From the cell containing the given text, extract its center point as (X, Y) coordinate. 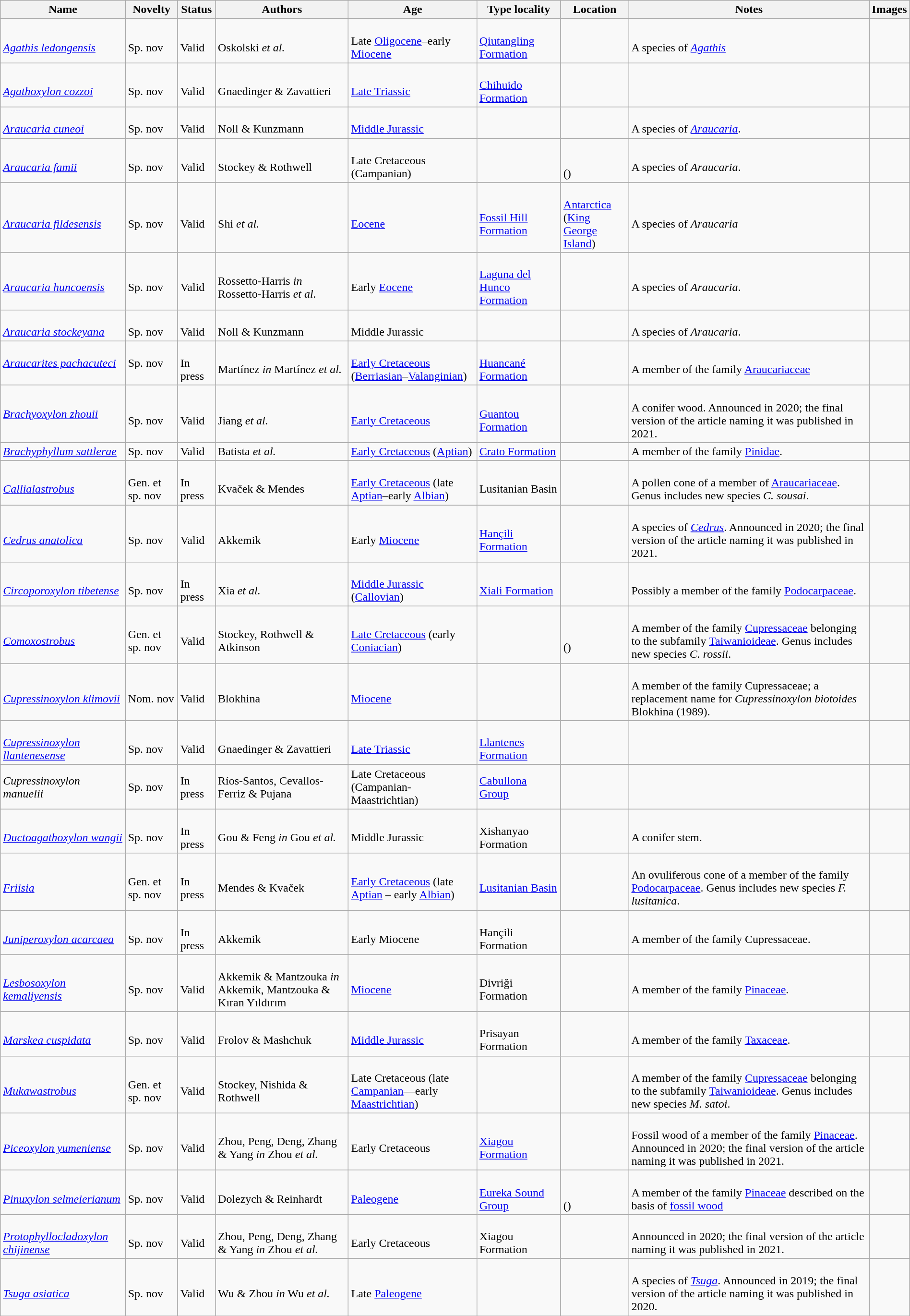
Kvaček & Mendes (282, 483)
Early Cretaceous (Aptian) (413, 451)
Location (595, 10)
Late Cretaceous (late Campanian—early Maastrichtian) (413, 1084)
Protophyllocladoxylon chijinense (63, 1236)
Xiali Formation (518, 584)
Araucarites pachacuteci (63, 363)
Araucaria stockeyana (63, 326)
Late Cretaceous (early Coniacian) (413, 635)
Llantenes Formation (518, 743)
Cupressinoxylon llantenesense (63, 743)
Early Cretaceous (late Aptian–early Albian) (413, 483)
Marskea cuspidata (63, 1034)
Araucaria famii (63, 160)
Ríos-Santos, Cevallos-Ferriz & Pujana (282, 787)
Cupressinoxylon klimovii (63, 692)
Chihuido Formation (518, 85)
Early Cretaceous (Berriasian–Valanginian) (413, 363)
A species of Tsuga. Announced in 2019; the final version of the article naming it was published in 2020. (749, 1287)
A species of Agathis (749, 41)
Qiutangling Formation (518, 41)
Late Oligocene–early Miocene (413, 41)
Cedrus anatolica (63, 534)
Possibly a member of the family Podocarpaceae. (749, 584)
A member of the family Cupressaceae. (749, 932)
Piceoxylon yumeniense (63, 1142)
A member of the family Pinidae. (749, 451)
Blokhina (282, 692)
Early Cretaceous (late Aptian – early Albian) (413, 881)
Dolezych & Reinhardt (282, 1192)
A species of Cedrus. Announced in 2020; the final version of the article naming it was published in 2021. (749, 534)
Jiang et al. (282, 414)
Stockey & Rothwell (282, 160)
Xia et al. (282, 584)
Eocene (413, 217)
Lesbosoxylon kemaliyensis (63, 983)
Ductoagathoxylon wangii (63, 831)
Status (196, 10)
Wu & Zhou in Wu et al. (282, 1287)
A member of the family Pinaceae described on the basis of fossil wood (749, 1192)
Xishanyao Formation (518, 831)
Type locality (518, 10)
Authors (282, 10)
A species of Araucaria (749, 217)
A member of the family Taxaceae. (749, 1034)
A member of the family Cupressaceae; a replacement name for Cupressinoxylon biotoides Blokhina (1989). (749, 692)
Circoporoxylon tibetense (63, 584)
Late Cretaceous (Campanian-Maastrichtian) (413, 787)
Cupressinoxylon manuelii (63, 787)
Eureka Sound Group (518, 1192)
Agathoxylon cozzoi (63, 85)
Novelty (152, 10)
Early Eocene (413, 281)
Callialastrobus (63, 483)
A pollen cone of a member of Araucariaceae. Genus includes new species C. sousai. (749, 483)
Shi et al. (282, 217)
Brachyoxylon zhouii (63, 414)
Batista et al. (282, 451)
Araucaria fildesensis (63, 217)
A member of the family Cupressaceae belonging to the subfamily Taiwanioideae. Genus includes new species C. rossii. (749, 635)
Frolov & Mashchuk (282, 1034)
Laguna del Hunco Formation (518, 281)
Stockey, Nishida & Rothwell (282, 1084)
Announced in 2020; the final version of the article naming it was published in 2021. (749, 1236)
Pinuxylon selmeierianum (63, 1192)
Mukawastrobus (63, 1084)
Name (63, 10)
Agathis ledongensis (63, 41)
Stockey, Rothwell & Atkinson (282, 635)
Brachyphyllum sattlerae (63, 451)
Age (413, 10)
Prisayan Formation (518, 1034)
Araucaria cuneoi (63, 123)
Araucaria huncoensis (63, 281)
Paleogene (413, 1192)
Cabullona Group (518, 787)
Notes (749, 10)
Nom. nov (152, 692)
Fossil Hill Formation (518, 217)
Images (889, 10)
Antarctica(King George Island) (595, 217)
Fossil wood of a member of the family Pinaceae. Announced in 2020; the final version of the article naming it was published in 2021. (749, 1142)
Crato Formation (518, 451)
An ovuliferous cone of a member of the family Podocarpaceae. Genus includes new species F. lusitanica. (749, 881)
Guantou Formation (518, 414)
A conifer wood. Announced in 2020; the final version of the article naming it was published in 2021. (749, 414)
Late Cretaceous (Campanian) (413, 160)
A member of the family Araucariaceae (749, 363)
A member of the family Pinaceae. (749, 983)
Mendes & Kvaček (282, 881)
Middle Jurassic (Callovian) (413, 584)
Juniperoxylon acarcaea (63, 932)
Rossetto-Harris in Rossetto-Harris et al. (282, 281)
Comoxostrobus (63, 635)
Huancané Formation (518, 363)
Friisia (63, 881)
Akkemik & Mantzouka in Akkemik, Mantzouka & Kıran Yıldırım (282, 983)
Divriği Formation (518, 983)
Gou & Feng in Gou et al. (282, 831)
Oskolski et al. (282, 41)
Late Paleogene (413, 1287)
Martínez in Martínez et al. (282, 363)
Tsuga asiatica (63, 1287)
A member of the family Cupressaceae belonging to the subfamily Taiwanioideae. Genus includes new species M. satoi. (749, 1084)
A conifer stem. (749, 831)
